Search for the cell housing the specified text and yield its [X, Y] center coordinate. 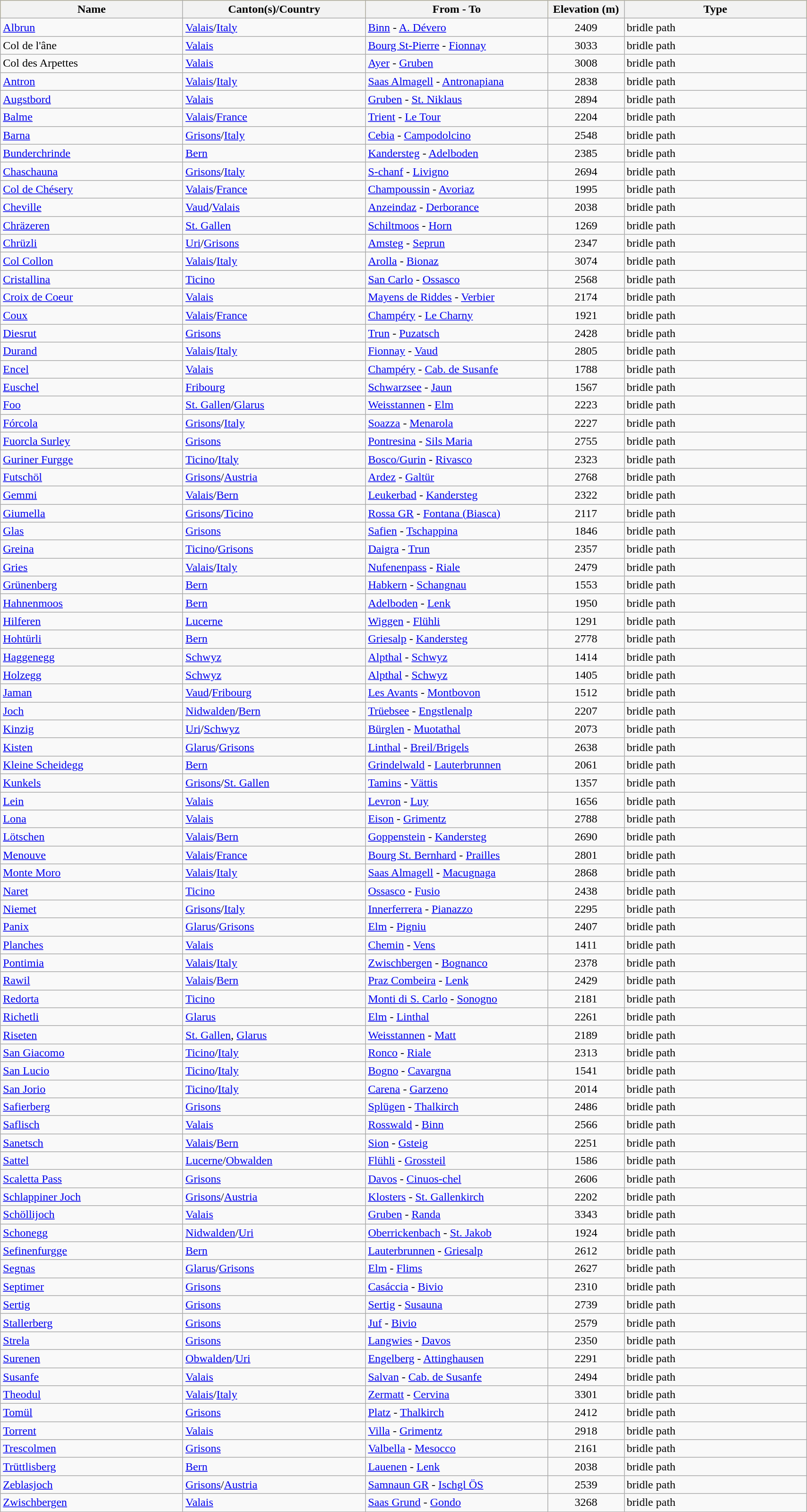
1291 [586, 621]
Nufenenpass - Riale [457, 567]
Trüttlisberg [92, 1467]
Coux [92, 315]
Davos - Cinuos-chel [457, 1179]
2768 [586, 477]
Rawil [92, 981]
2612 [586, 1251]
Rossa GR - Fontana (Biasca) [457, 513]
1924 [586, 1233]
2378 [586, 963]
3033 [586, 45]
Barna [92, 135]
2202 [586, 1197]
Weisstannen - Elm [457, 405]
2407 [586, 927]
Type [715, 9]
2579 [586, 1322]
Rosswald - Binn [457, 1125]
2189 [586, 1035]
3343 [586, 1215]
San Giacomo [92, 1053]
Linthal - Breil/Brigels [457, 747]
Chrüzli [92, 243]
Habkern - Schangnau [457, 585]
Juf - Bivio [457, 1322]
1414 [586, 657]
Lucerne/Obwalden [274, 1161]
Saas Almagell - Antronapiana [457, 81]
Bunderchrinde [92, 153]
Antron [92, 81]
Gries [92, 567]
Panix [92, 927]
Ossasco - Fusio [457, 891]
Leukerbad - Kandersteg [457, 495]
Innerferrera - Pianazzo [457, 909]
Ticino/Grisons [274, 549]
2694 [586, 171]
Fuorcla Surley [92, 441]
Chaschauna [92, 171]
Durand [92, 351]
Saflisch [92, 1125]
3008 [586, 63]
Cebia - Campodolcino [457, 135]
Nidwalden/Bern [274, 711]
Susanfe [92, 1377]
Euschel [92, 387]
2261 [586, 1017]
Surenen [92, 1358]
Kisten [92, 747]
2181 [586, 999]
2805 [586, 351]
2690 [586, 837]
2894 [586, 99]
Albrun [92, 27]
1269 [586, 225]
Adelboden - Lenk [457, 603]
Foo [92, 405]
Fionnay - Vaud [457, 351]
Vaud/Valais [274, 207]
Hohtürli [92, 639]
2313 [586, 1053]
Vaud/Fribourg [274, 693]
Greina [92, 549]
2014 [586, 1089]
Schiltmoos - Horn [457, 225]
Balme [92, 117]
Soazza - Menarola [457, 423]
1995 [586, 189]
2548 [586, 135]
2251 [586, 1143]
2291 [586, 1358]
Cheville [92, 207]
Giumella [92, 513]
2778 [586, 639]
1541 [586, 1071]
Col des Arpettes [92, 63]
Champoussin - Avoriaz [457, 189]
Sattel [92, 1161]
Les Avants - Montbovon [457, 693]
2223 [586, 405]
Encel [92, 369]
Trescolmen [92, 1449]
Glarus [274, 1017]
Kinzig [92, 729]
Anzeindaz - Derborance [457, 207]
Bosco/Gurin - Rivasco [457, 459]
Villa - Grimentz [457, 1431]
Niemet [92, 909]
3301 [586, 1395]
Carena - Garzeno [457, 1089]
1788 [586, 369]
Glas [92, 531]
Schwarzsee - Jaun [457, 387]
Schöllijoch [92, 1215]
Theodul [92, 1395]
Haggenegg [92, 657]
2486 [586, 1107]
Lein [92, 801]
Mayens de Riddes - Verbier [457, 297]
Ardez - Galtür [457, 477]
Valbella - Mesocco [457, 1449]
1846 [586, 531]
2566 [586, 1125]
Uri/Schwyz [274, 729]
St. Gallen [274, 225]
Schlappiner Joch [92, 1197]
Bourg St-Pierre - Fionnay [457, 45]
2801 [586, 855]
Lötschen [92, 837]
Arolla - Bionaz [457, 261]
Elm - Pigniu [457, 927]
Kleine Scheidegg [92, 765]
Levron - Luy [457, 801]
Kandersteg - Adelboden [457, 153]
Segnas [92, 1269]
2838 [586, 81]
Gruben - Randa [457, 1215]
Pontresina - Sils Maria [457, 441]
1921 [586, 315]
Splügen - Thalkirch [457, 1107]
San Carlo - Ossasco [457, 279]
Name [92, 9]
Gemmi [92, 495]
1405 [586, 675]
Flühli - Grossteil [457, 1161]
Sion - Gsteig [457, 1143]
St. Gallen/Glarus [274, 405]
2428 [586, 333]
Augstbord [92, 99]
Sertig [92, 1305]
Zeblasjoch [92, 1485]
Joch [92, 711]
2295 [586, 909]
Col de Chésery [92, 189]
Eison - Grimentz [457, 819]
Holzegg [92, 675]
Engelberg - Attinghausen [457, 1358]
Bogno - Cavargna [457, 1071]
Bürglen - Muotathal [457, 729]
1586 [586, 1161]
Casáccia - Bivio [457, 1287]
Elevation (m) [586, 9]
2539 [586, 1485]
Cristallina [92, 279]
From - To [457, 9]
Griesalp - Kandersteg [457, 639]
San Lucio [92, 1071]
Zwischbergen - Bognanco [457, 963]
1567 [586, 387]
S-chanf - Livigno [457, 171]
1512 [586, 693]
2350 [586, 1340]
Monte Moro [92, 873]
2494 [586, 1377]
Col de l'âne [92, 45]
Sanetsch [92, 1143]
Trient - Le Tour [457, 117]
2638 [586, 747]
3268 [586, 1503]
2310 [586, 1287]
Salvan - Cab. de Susanfe [457, 1377]
2429 [586, 981]
2918 [586, 1431]
Gruben - St. Niklaus [457, 99]
Oberrickenbach - St. Jakob [457, 1233]
Trüebsee - Engstlenalp [457, 711]
Ronco - Riale [457, 1053]
Samnaun GR - Ischgl ÖS [457, 1485]
Lauenen - Lenk [457, 1467]
Sefinenfurgge [92, 1251]
Binn - A. Dévero [457, 27]
Champéry - Cab. de Susanfe [457, 369]
2357 [586, 549]
Tamins - Vättis [457, 783]
Guriner Furgge [92, 459]
Saas Grund - Gondo [457, 1503]
Planches [92, 945]
2204 [586, 117]
Lauterbrunnen - Griesalp [457, 1251]
Col Collon [92, 261]
Tomül [92, 1413]
2739 [586, 1305]
Saas Almagell - Macugnaga [457, 873]
Schonegg [92, 1233]
Praz Combeira - Lenk [457, 981]
Elm - Linthal [457, 1017]
Lona [92, 819]
2627 [586, 1269]
Grindelwald - Lauterbrunnen [457, 765]
Zermatt - Cervina [457, 1395]
3074 [586, 261]
Richetli [92, 1017]
Langwies - Davos [457, 1340]
Futschöl [92, 477]
Chräzeren [92, 225]
2117 [586, 513]
1411 [586, 945]
Pontimia [92, 963]
Obwalden/Uri [274, 1358]
Diesrut [92, 333]
Stallerberg [92, 1322]
Safierberg [92, 1107]
San Jorio [92, 1089]
Grisons/St. Gallen [274, 783]
Champéry - Le Charny [457, 315]
2788 [586, 819]
2061 [586, 765]
St. Gallen, Glarus [274, 1035]
Fribourg [274, 387]
Bourg St. Bernhard - Prailles [457, 855]
2412 [586, 1413]
Goppenstein - Kandersteg [457, 837]
1950 [586, 603]
2606 [586, 1179]
Croix de Coeur [92, 297]
Chemin - Vens [457, 945]
Hahnenmoos [92, 603]
Sertig - Susauna [457, 1305]
2227 [586, 423]
2207 [586, 711]
Amsteg - Seprun [457, 243]
1656 [586, 801]
Hilferen [92, 621]
Scaletta Pass [92, 1179]
2073 [586, 729]
Naret [92, 891]
2161 [586, 1449]
Elm - Flims [457, 1269]
Weisstannen - Matt [457, 1035]
Fórcola [92, 423]
2438 [586, 891]
Strela [92, 1340]
2347 [586, 243]
Daigra - Trun [457, 549]
2385 [586, 153]
Uri/Grisons [274, 243]
Grisons/Ticino [274, 513]
2174 [586, 297]
Monti di S. Carlo - Sonogno [457, 999]
2322 [586, 495]
1553 [586, 585]
2409 [586, 27]
Grünenberg [92, 585]
Zwischbergen [92, 1503]
Wiggen - Flühli [457, 621]
2868 [586, 873]
Canton(s)/Country [274, 9]
2568 [586, 279]
Septimer [92, 1287]
Platz - Thalkirch [457, 1413]
Menouve [92, 855]
Trun - Puzatsch [457, 333]
Redorta [92, 999]
Riseten [92, 1035]
Jaman [92, 693]
Safien - Tschappina [457, 531]
1357 [586, 783]
Nidwalden/Uri [274, 1233]
2323 [586, 459]
2755 [586, 441]
Kunkels [92, 783]
Ayer - Gruben [457, 63]
Klosters - St. Gallenkirch [457, 1197]
2479 [586, 567]
Torrent [92, 1431]
Lucerne [274, 621]
